Extract the (x, y) coordinate from the center of the cell holding the provided text.  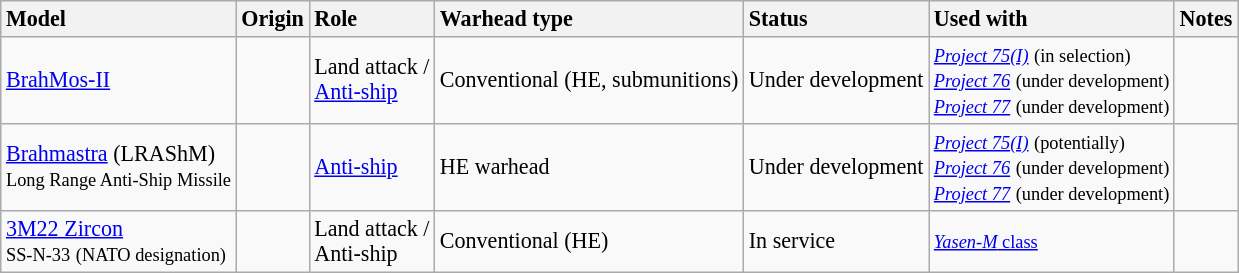
HE warhead (590, 166)
3M22 ZirconSS-N-33 (NATO designation) (118, 240)
Conventional (HE) (590, 240)
Yasen-M class (1052, 240)
Status (836, 18)
Conventional (HE, submunitions) (590, 80)
Anti-ship (372, 166)
Origin (272, 18)
Project 75(I) (in selection)Project 76 (under development)Project 77 (under development) (1052, 80)
Model (118, 18)
Warhead type (590, 18)
Role (372, 18)
Project 75(I) (potentially)Project 76 (under development)Project 77 (under development) (1052, 166)
Used with (1052, 18)
BrahMos-II (118, 80)
Notes (1206, 18)
In service (836, 240)
Brahmastra (LRAShM)Long Range Anti-Ship Missile (118, 166)
